Capture the cell that displays the provided text and extract its [x, y] central coordinate. 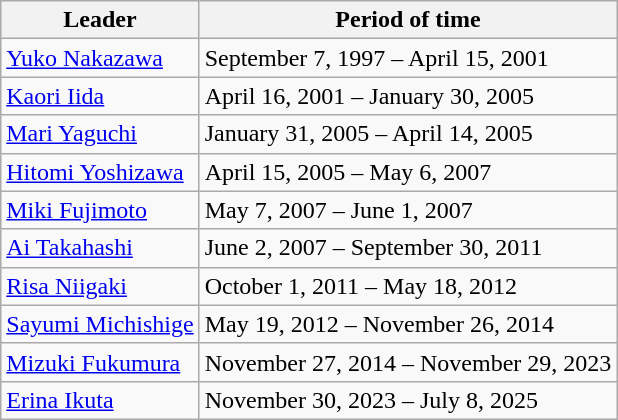
November 30, 2023 – July 8, 2025 [408, 400]
May 19, 2012 – November 26, 2014 [408, 324]
Period of time [408, 20]
Risa Niigaki [100, 286]
Yuko Nakazawa [100, 58]
September 7, 1997 – April 15, 2001 [408, 58]
Erina Ikuta [100, 400]
Mizuki Fukumura [100, 362]
April 15, 2005 – May 6, 2007 [408, 172]
October 1, 2011 – May 18, 2012 [408, 286]
Sayumi Michishige [100, 324]
November 27, 2014 – November 29, 2023 [408, 362]
Miki Fujimoto [100, 210]
Leader [100, 20]
Mari Yaguchi [100, 134]
April 16, 2001 – January 30, 2005 [408, 96]
Kaori Iida [100, 96]
June 2, 2007 – September 30, 2011 [408, 248]
January 31, 2005 – April 14, 2005 [408, 134]
Ai Takahashi [100, 248]
May 7, 2007 – June 1, 2007 [408, 210]
Hitomi Yoshizawa [100, 172]
